From the cell containing the given text, extract its center point as [X, Y] coordinate. 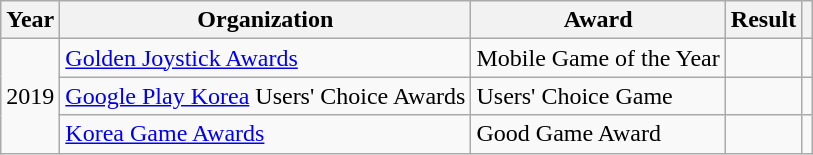
Result [763, 20]
Google Play Korea Users' Choice Awards [266, 96]
Award [598, 20]
Year [30, 20]
Organization [266, 20]
Good Game Award [598, 134]
Golden Joystick Awards [266, 58]
Korea Game Awards [266, 134]
2019 [30, 96]
Mobile Game of the Year [598, 58]
Users' Choice Game [598, 96]
